Extract the [x, y] coordinate from the center of the cell holding the provided text.  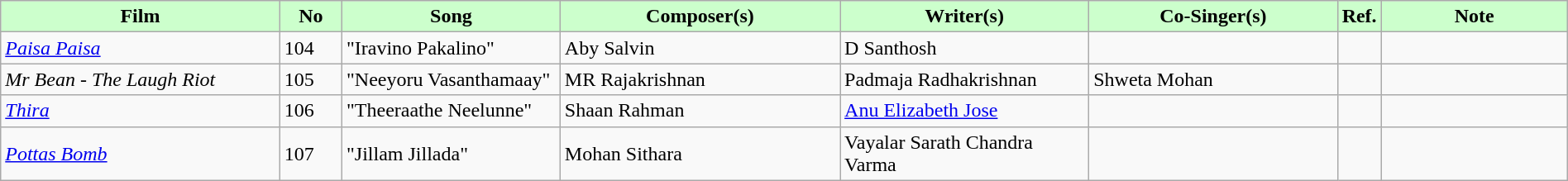
D Santhosh [964, 48]
104 [311, 48]
Pottas Bomb [141, 154]
"Neeyoru Vasanthamaay" [451, 79]
106 [311, 111]
Note [1474, 17]
Song [451, 17]
"Jillam Jillada" [451, 154]
MR Rajakrishnan [700, 79]
Aby Salvin [700, 48]
Film [141, 17]
"Theeraathe Neelunne" [451, 111]
Co-Singer(s) [1213, 17]
Writer(s) [964, 17]
Anu Elizabeth Jose [964, 111]
Vayalar Sarath Chandra Varma [964, 154]
"Iravino Pakalino" [451, 48]
Thira [141, 111]
Mr Bean - The Laugh Riot [141, 79]
Mohan Sithara [700, 154]
Ref. [1360, 17]
No [311, 17]
Padmaja Radhakrishnan [964, 79]
Shaan Rahman [700, 111]
Shweta Mohan [1213, 79]
Composer(s) [700, 17]
Paisa Paisa [141, 48]
105 [311, 79]
107 [311, 154]
